Find where the given text appears and provide that cell's center as (X, Y) coordinate. 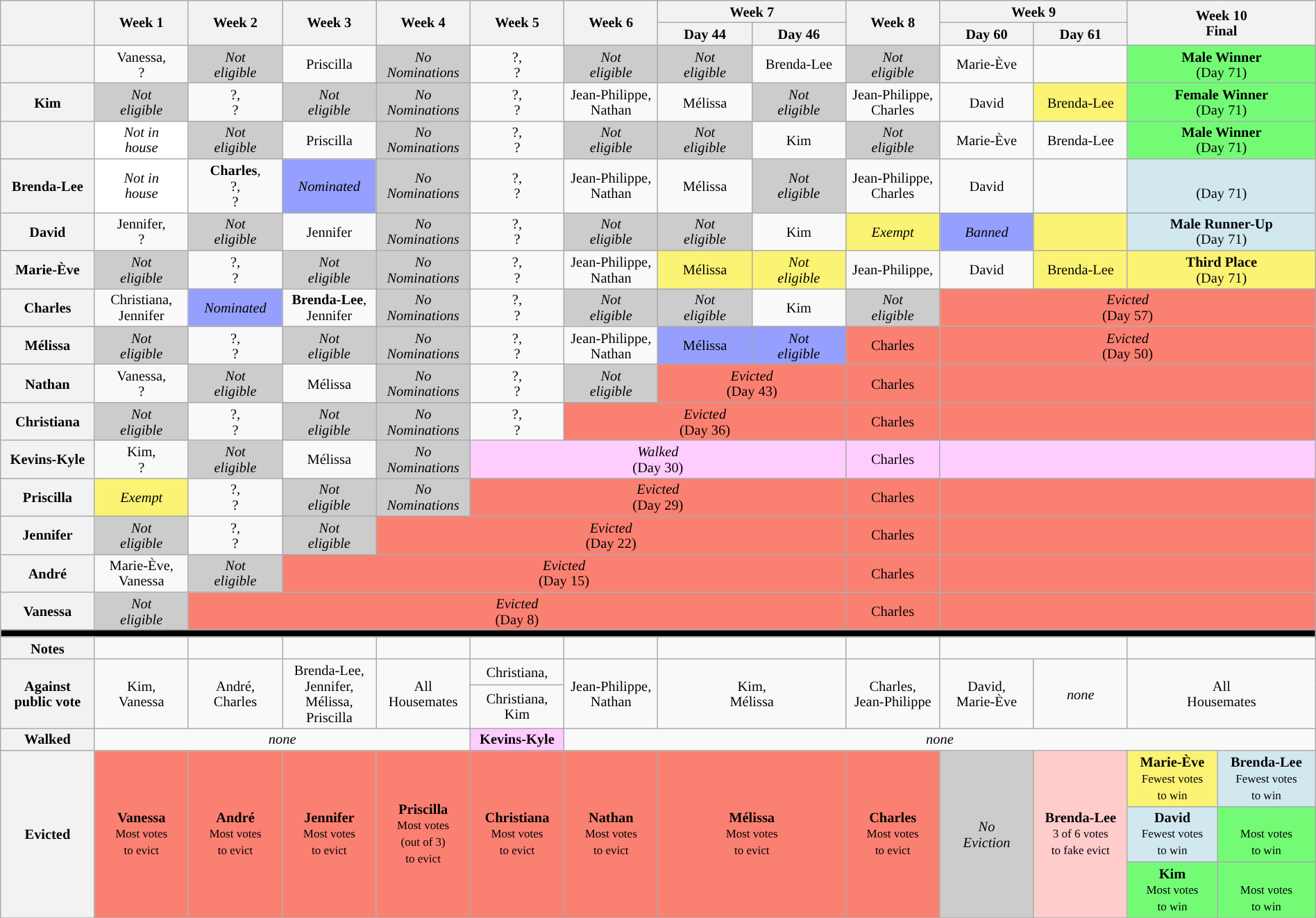
Female Winner(Day 71) (1222, 101)
Week 10Final (1222, 22)
André,Charles (235, 694)
Charles,?,? (235, 186)
Day 61 (1080, 33)
CharlesMost votesto evict (893, 834)
Marie-Ève,Vanessa (142, 574)
Week 6 (611, 22)
Nathan Most votesto evict (611, 834)
Christiana Most votesto evict (516, 834)
Brenda-Lee,Jennifer,Mélissa,Priscilla (329, 694)
Brenda-LeeFewest votesto win (1267, 778)
André Most votesto evict (235, 834)
Againstpublic vote (47, 694)
Mélissa Most votesto evict (752, 834)
Day 44 (705, 33)
Week 4 (423, 22)
Notes (47, 648)
Day 46 (798, 33)
Week 1 (142, 22)
Banned (987, 232)
Walked(Day 30) (658, 460)
Kim,? (142, 460)
Marie-Ève Fewest votesto win (1172, 778)
Evicted(Day 36) (705, 421)
Christiana,Kim (516, 707)
DavidFewest votesto win (1172, 834)
Kim,Vanessa (142, 694)
Week 8 (893, 22)
Christiana, (516, 672)
Evicted(Day 29) (658, 497)
Evicted(Day 15) (564, 574)
Week 7 (752, 11)
André (47, 574)
Week 2 (235, 22)
Nathan (47, 383)
NoEviction (987, 834)
Evicted(Day 8) (516, 611)
Evicted(Day 50) (1127, 346)
Brenda-Lee 3 of 6 votesto fake evict (1080, 834)
Jennifer Most votesto evict (329, 834)
Third Place(Day 71) (1222, 269)
Charles,Jean-Philippe (893, 694)
Evicted (47, 834)
VanessaMost votesto evict (142, 834)
Brenda-Lee,Jennifer (329, 307)
Male Runner-Up(Day 71) (1222, 232)
Christiana (47, 421)
Week 5 (516, 22)
Vanessa (47, 611)
Week 9 (1034, 11)
Week 3 (329, 22)
Jean-Philippe, (893, 269)
Walked (47, 739)
Priscilla Most votes(out of 3)to evict (423, 834)
Kim,Mélissa (752, 694)
Christiana,Jennifer (142, 307)
Jennifer,? (142, 232)
(Day 71) (1222, 186)
David,Marie-Ève (987, 694)
Evicted(Day 57) (1127, 307)
Day 60 (987, 33)
Evicted(Day 22) (611, 535)
KimMost votesto win (1172, 890)
Evicted(Day 43) (752, 383)
